Search for the cell housing the specified text and yield its (X, Y) center coordinate. 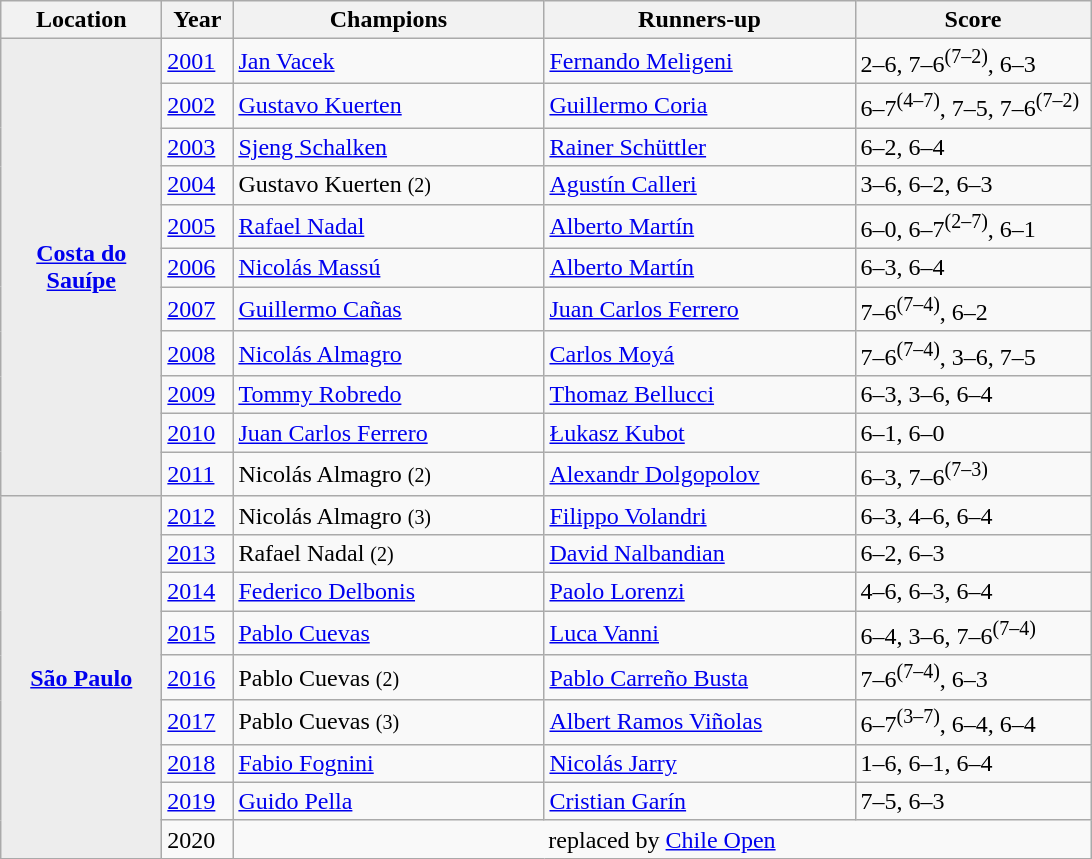
replaced by Chile Open (662, 839)
4–6, 6–3, 6–4 (973, 592)
Alexandr Dolgopolov (700, 474)
Cristian Garín (700, 801)
2–6, 7–6(7–2), 6–3 (973, 62)
2005 (198, 226)
Agustín Calleri (700, 185)
Jan Vacek (388, 62)
2001 (198, 62)
6–4, 3–6, 7–6(7–4) (973, 634)
6–1, 6–0 (973, 433)
2003 (198, 147)
Nicolás Almagro (3) (388, 515)
6–7(4–7), 7–5, 7–6(7–2) (973, 106)
6–3, 7–6(7–3) (973, 474)
Guillermo Coria (700, 106)
Łukasz Kubot (700, 433)
2020 (198, 839)
Rainer Schüttler (700, 147)
Albert Ramos Viñolas (700, 722)
Runners-up (700, 20)
2015 (198, 634)
6–0, 6–7(2–7), 6–1 (973, 226)
2006 (198, 268)
Guillermo Cañas (388, 310)
2018 (198, 763)
7–6(7–4), 3–6, 7–5 (973, 354)
Nicolás Almagro (388, 354)
2012 (198, 515)
Sjeng Schalken (388, 147)
7–6(7–4), 6–3 (973, 678)
Nicolás Almagro (2) (388, 474)
2004 (198, 185)
6–3, 3–6, 6–4 (973, 395)
Guido Pella (388, 801)
2008 (198, 354)
Rafael Nadal (388, 226)
7–6(7–4), 6–2 (973, 310)
Pablo Cuevas (3) (388, 722)
6–2, 6–3 (973, 554)
Score (973, 20)
Pablo Carreño Busta (700, 678)
6–2, 6–4 (973, 147)
Thomaz Bellucci (700, 395)
Gustavo Kuerten (388, 106)
2009 (198, 395)
Federico Delbonis (388, 592)
6–3, 4–6, 6–4 (973, 515)
Pablo Cuevas (388, 634)
2011 (198, 474)
São Paulo (82, 677)
1–6, 6–1, 6–4 (973, 763)
Costa do Sauípe (82, 268)
Year (198, 20)
Rafael Nadal (2) (388, 554)
Filippo Volandri (700, 515)
Paolo Lorenzi (700, 592)
2013 (198, 554)
6–3, 6–4 (973, 268)
David Nalbandian (700, 554)
Pablo Cuevas (2) (388, 678)
2016 (198, 678)
Champions (388, 20)
Fabio Fognini (388, 763)
Luca Vanni (700, 634)
Carlos Moyá (700, 354)
2002 (198, 106)
Fernando Meligeni (700, 62)
Location (82, 20)
Gustavo Kuerten (2) (388, 185)
Tommy Robredo (388, 395)
2010 (198, 433)
Nicolás Massú (388, 268)
3–6, 6–2, 6–3 (973, 185)
2019 (198, 801)
2014 (198, 592)
7–5, 6–3 (973, 801)
2017 (198, 722)
Nicolás Jarry (700, 763)
2007 (198, 310)
6–7(3–7), 6–4, 6–4 (973, 722)
